Detect which cell encompasses the target text, then output its [X, Y] center coordinate. 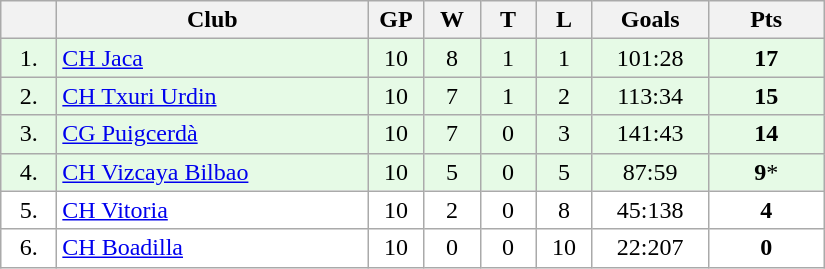
GP [396, 20]
113:34 [650, 96]
2. [29, 96]
CH Txuri Urdin [212, 96]
9* [766, 172]
CH Jaca [212, 58]
Club [212, 20]
15 [766, 96]
4 [766, 210]
87:59 [650, 172]
CH Vitoria [212, 210]
4. [29, 172]
3. [29, 134]
CH Boadilla [212, 248]
141:43 [650, 134]
101:28 [650, 58]
L [564, 20]
CG Puigcerdà [212, 134]
T [508, 20]
Pts [766, 20]
22:207 [650, 248]
1. [29, 58]
3 [564, 134]
CH Vizcaya Bilbao [212, 172]
6. [29, 248]
45:138 [650, 210]
Goals [650, 20]
14 [766, 134]
W [452, 20]
5. [29, 210]
17 [766, 58]
